Locate the cell with the specified text and output its (x, y) center coordinate. 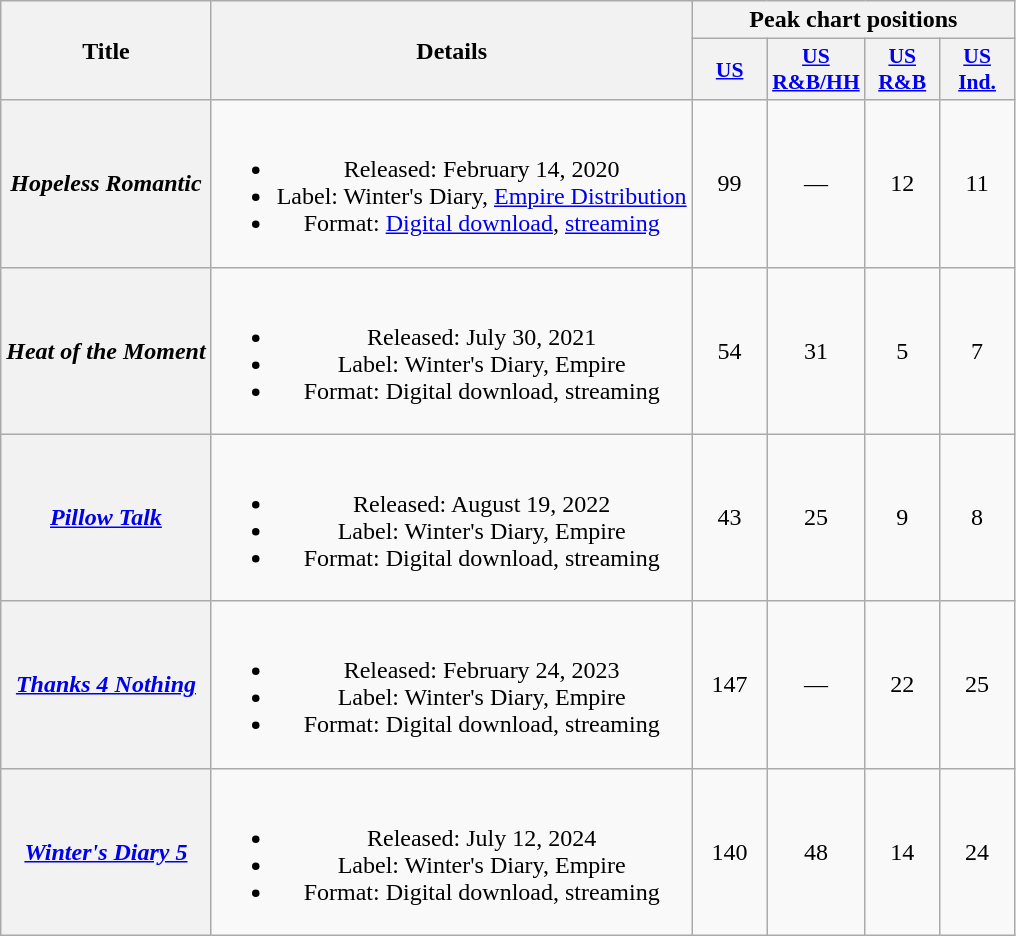
Title (106, 50)
Thanks 4 Nothing (106, 684)
Winter's Diary 5 (106, 852)
Heat of the Moment (106, 350)
8 (978, 518)
Hopeless Romantic (106, 184)
54 (730, 350)
24 (978, 852)
7 (978, 350)
Released: February 24, 2023Label: Winter's Diary, EmpireFormat: Digital download, streaming (452, 684)
Details (452, 50)
Released: August 19, 2022Label: Winter's Diary, EmpireFormat: Digital download, streaming (452, 518)
Pillow Talk (106, 518)
Released: July 30, 2021Label: Winter's Diary, EmpireFormat: Digital download, streaming (452, 350)
14 (902, 852)
US (730, 70)
Released: February 14, 2020Label: Winter's Diary, Empire DistributionFormat: Digital download, streaming (452, 184)
31 (816, 350)
147 (730, 684)
USInd. (978, 70)
12 (902, 184)
11 (978, 184)
43 (730, 518)
9 (902, 518)
48 (816, 852)
22 (902, 684)
USR&B/HH (816, 70)
5 (902, 350)
99 (730, 184)
140 (730, 852)
Peak chart positions (853, 20)
USR&B (902, 70)
Released: July 12, 2024Label: Winter's Diary, EmpireFormat: Digital download, streaming (452, 852)
